Extract the (X, Y) coordinate from the center of the cell holding the provided text.  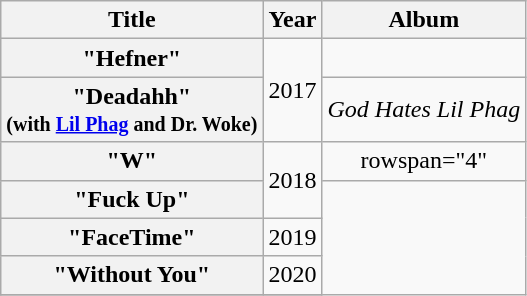
"Deadahh"(with Lil Phag and Dr. Woke) (132, 110)
Title (132, 20)
2020 (292, 275)
Year (292, 20)
Album (424, 20)
rowspan="4" (424, 161)
"W" (132, 161)
"Fuck Up" (132, 199)
God Hates Lil Phag (424, 110)
"Hefner" (132, 58)
2018 (292, 180)
2017 (292, 90)
"Without You" (132, 275)
2019 (292, 237)
"FaceTime" (132, 237)
